Extract the [x, y] coordinate from the center of the cell holding the provided text.  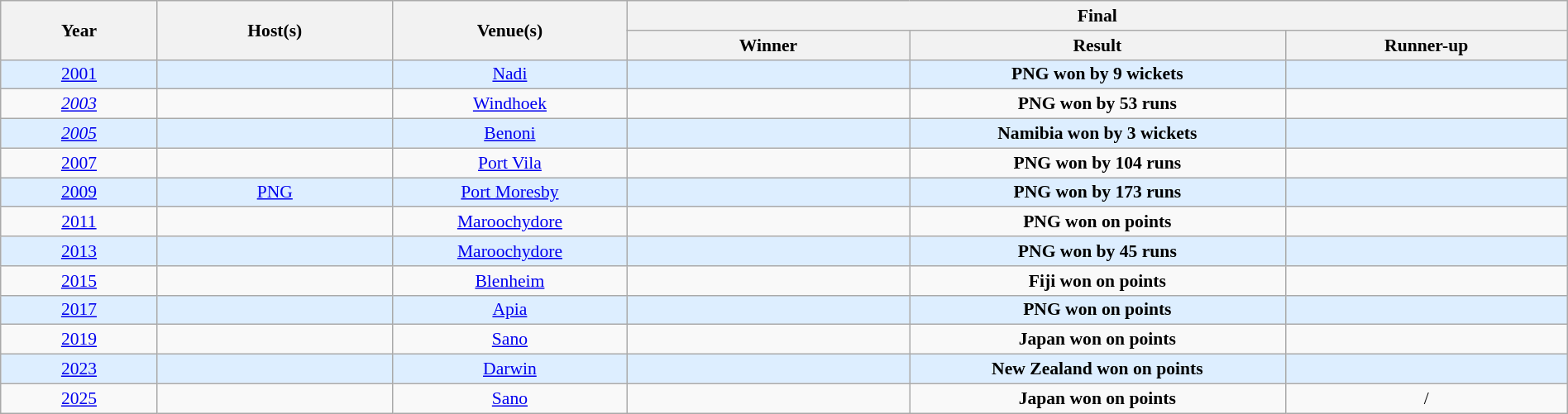
2025 [79, 398]
2001 [79, 74]
Blenheim [509, 281]
PNG won by 173 runs [1098, 193]
Benoni [509, 134]
2019 [79, 340]
Windhoek [509, 104]
Host(s) [275, 30]
Nadi [509, 74]
Namibia won by 3 wickets [1098, 134]
2007 [79, 163]
PNG won by 53 runs [1098, 104]
Runner-up [1426, 45]
Venue(s) [509, 30]
Darwin [509, 369]
Apia [509, 310]
2011 [79, 222]
Fiji won on points [1098, 281]
Year [79, 30]
PNG won by 104 runs [1098, 163]
2023 [79, 369]
PNG won by 9 wickets [1098, 74]
Port Vila [509, 163]
2009 [79, 193]
Port Moresby [509, 193]
2005 [79, 134]
PNG won by 45 runs [1098, 251]
2015 [79, 281]
Winner [769, 45]
/ [1426, 398]
Final [1098, 16]
2013 [79, 251]
PNG [275, 193]
Result [1098, 45]
2017 [79, 310]
New Zealand won on points [1098, 369]
2003 [79, 104]
